Return (X, Y) of the center of cell containing provided text 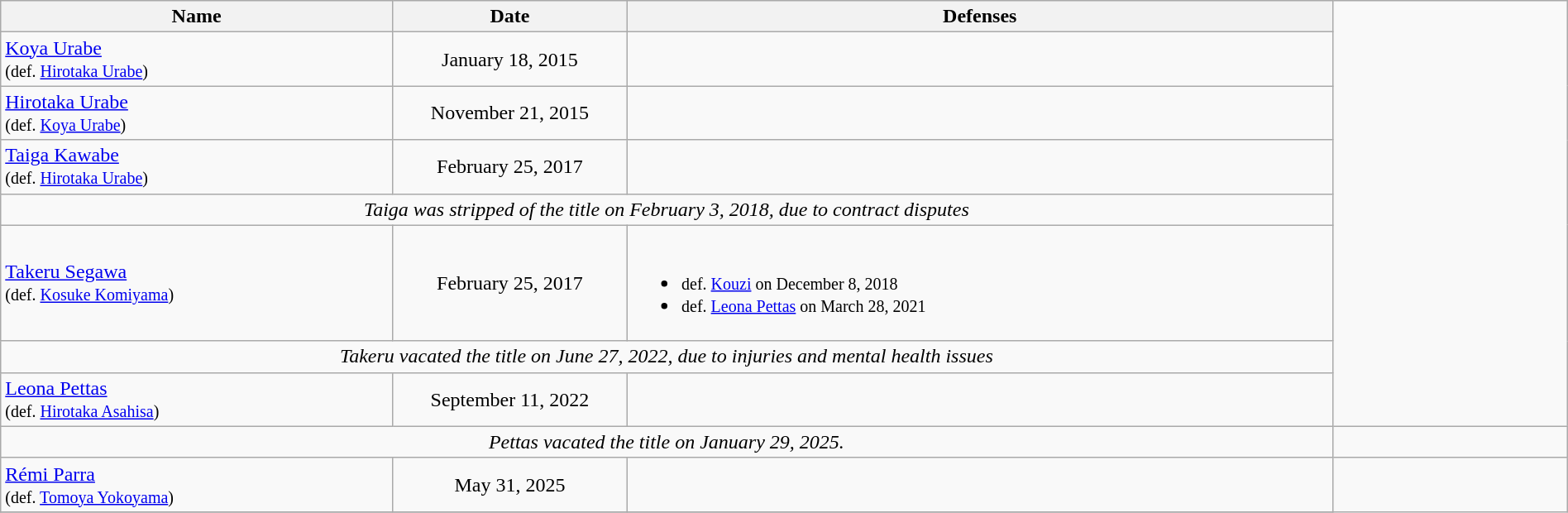
January 18, 2015 (509, 60)
Rémi Parra (def. Tomoya Yokoyama) (197, 485)
November 21, 2015 (509, 113)
Takeru vacated the title on June 27, 2022, due to injuries and mental health issues (667, 357)
def. Kouzi on December 8, 2018def. Leona Pettas on March 28, 2021 (981, 283)
Taiga was stripped of the title on February 3, 2018, due to contract disputes (667, 209)
Name (197, 17)
Leona Pettas (def. Hirotaka Asahisa) (197, 399)
Hirotaka Urabe (def. Koya Urabe) (197, 113)
Taiga Kawabe (def. Hirotaka Urabe) (197, 167)
May 31, 2025 (509, 485)
Takeru Segawa (def. Kosuke Komiyama) (197, 283)
Date (509, 17)
Defenses (981, 17)
Pettas vacated the title on January 29, 2025. (667, 442)
September 11, 2022 (509, 399)
Koya Urabe (def. Hirotaka Urabe) (197, 60)
